Locate the cell with the specified text and output its (x, y) center coordinate. 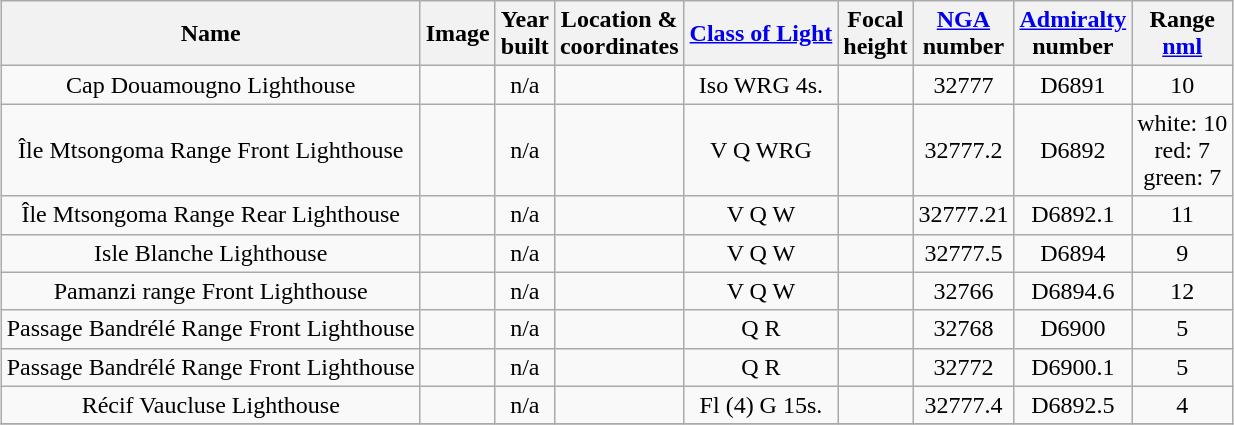
Cap Douamougno Lighthouse (210, 85)
D6891 (1073, 85)
9 (1182, 253)
D6894 (1073, 253)
Image (458, 34)
Récif Vaucluse Lighthouse (210, 405)
Fl (4) G 15s. (761, 405)
32777.2 (964, 150)
32772 (964, 367)
D6892 (1073, 150)
V Q WRG (761, 150)
Pamanzi range Front Lighthouse (210, 291)
D6900.1 (1073, 367)
Île Mtsongoma Range Front Lighthouse (210, 150)
Île Mtsongoma Range Rear Lighthouse (210, 215)
12 (1182, 291)
Isle Blanche Lighthouse (210, 253)
D6892.5 (1073, 405)
32766 (964, 291)
32768 (964, 329)
Location & coordinates (619, 34)
Name (210, 34)
32777.5 (964, 253)
D6892.1 (1073, 215)
Yearbuilt (524, 34)
32777.4 (964, 405)
11 (1182, 215)
32777 (964, 85)
32777.21 (964, 215)
D6894.6 (1073, 291)
NGAnumber (964, 34)
Focalheight (876, 34)
4 (1182, 405)
D6900 (1073, 329)
Iso WRG 4s. (761, 85)
Class of Light (761, 34)
white: 10red: 7green: 7 (1182, 150)
Admiraltynumber (1073, 34)
10 (1182, 85)
Rangenml (1182, 34)
